Detect which cell encompasses the target text, then output its (X, Y) center coordinate. 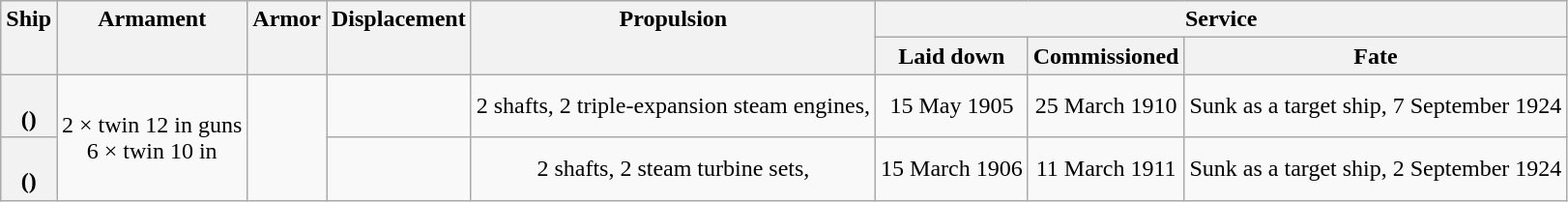
15 May 1905 (952, 106)
Propulsion (673, 38)
15 March 1906 (952, 168)
Laid down (952, 56)
Sunk as a target ship, 2 September 1924 (1376, 168)
Sunk as a target ship, 7 September 1924 (1376, 106)
Armament (153, 38)
Fate (1376, 56)
2 × twin 12 in guns6 × twin 10 in (153, 137)
2 shafts, 2 steam turbine sets, (673, 168)
2 shafts, 2 triple-expansion steam engines, (673, 106)
Displacement (399, 38)
25 March 1910 (1106, 106)
Ship (29, 38)
Armor (287, 38)
11 March 1911 (1106, 168)
Service (1222, 19)
Commissioned (1106, 56)
